Search for the cell housing the specified text and yield its (x, y) center coordinate. 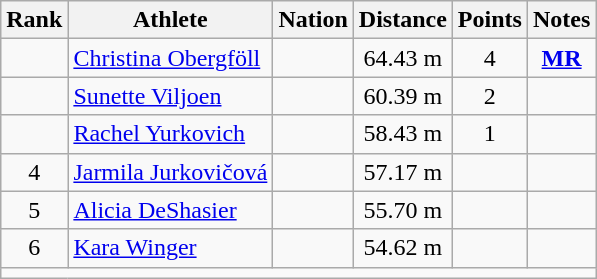
Rachel Yurkovich (170, 134)
Jarmila Jurkovičová (170, 172)
2 (490, 96)
Distance (402, 20)
Nation (313, 20)
Christina Obergföll (170, 58)
60.39 m (402, 96)
6 (34, 248)
1 (490, 134)
64.43 m (402, 58)
Points (490, 20)
55.70 m (402, 210)
57.17 m (402, 172)
Notes (561, 20)
Rank (34, 20)
58.43 m (402, 134)
Sunette Viljoen (170, 96)
Athlete (170, 20)
MR (561, 58)
Kara Winger (170, 248)
54.62 m (402, 248)
5 (34, 210)
Alicia DeShasier (170, 210)
